From the cell containing the given text, extract its center point as [x, y] coordinate. 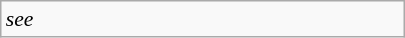
see [203, 19]
